For the text-containing cell, return its midpoint in (X, Y) coordinate format. 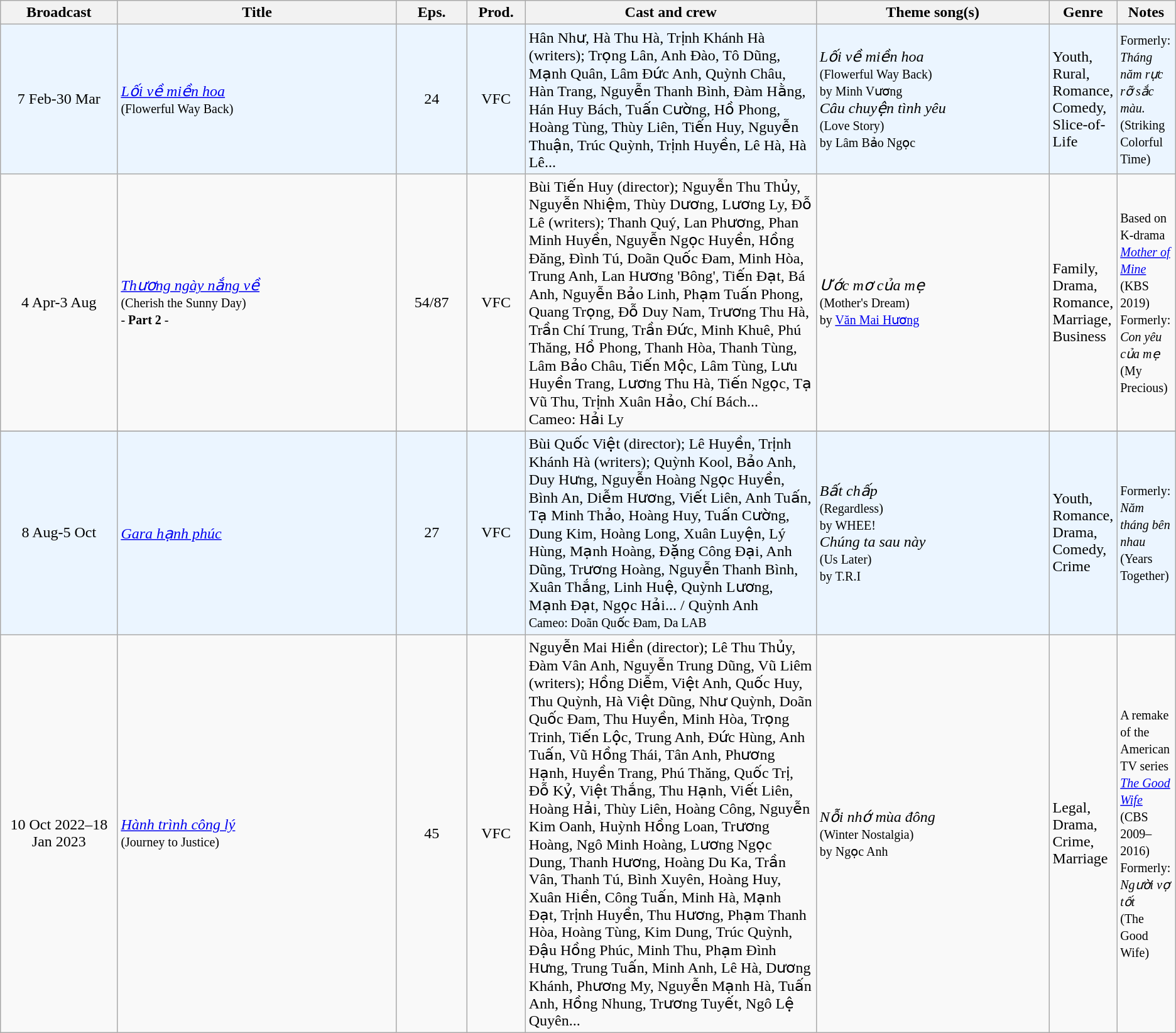
27 (432, 533)
7 Feb-30 Mar (59, 99)
Broadcast (59, 13)
Bất chấp(Regardless)by WHEE!Chúng ta sau này(Us Later)by T.R.I (932, 533)
Ước mơ của mẹ(Mother's Dream)by Văn Mai Hương (932, 302)
Formerly: Năm tháng bên nhau(Years Together) (1146, 533)
Youth, Romance, Drama, Comedy, Crime (1083, 533)
Based on K-drama Mother of Mine (KBS 2019)Formerly: Con yêu của mẹ(My Precious) (1146, 302)
Lối về miền hoa(Flowerful Way Back) (257, 99)
Nỗi nhớ mùa đông(Winter Nostalgia)by Ngọc Anh (932, 834)
Genre (1083, 13)
Prod. (496, 13)
Youth, Rural, Romance, Comedy, Slice-of-Life (1083, 99)
Hành trình công lý(Journey to Justice) (257, 834)
Notes (1146, 13)
8 Aug-5 Oct (59, 533)
Thương ngày nắng về(Cherish the Sunny Day)- Part 2 - (257, 302)
Theme song(s) (932, 13)
Gara hạnh phúc (257, 533)
Title (257, 13)
54/87 (432, 302)
Legal, Drama, Crime, Marriage (1083, 834)
A remake of the American TV series The Good Wife (CBS 2009–2016)Formerly: Người vợ tốt(The Good Wife) (1146, 834)
45 (432, 834)
Formerly: Tháng năm rực rỡ sắc màu.(Striking Colorful Time) (1146, 99)
10 Oct 2022–18 Jan 2023 (59, 834)
Family, Drama, Romance, Marriage, Business (1083, 302)
Eps. (432, 13)
Cast and crew (671, 13)
4 Apr-3 Aug (59, 302)
24 (432, 99)
Lối về miền hoa(Flowerful Way Back)by Minh VươngCâu chuyện tình yêu(Love Story)by Lâm Bảo Ngọc (932, 99)
